For the text-containing cell, return its midpoint in (X, Y) coordinate format. 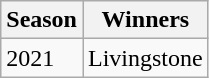
Livingstone (145, 58)
2021 (42, 58)
Season (42, 20)
Winners (145, 20)
